Detect which cell encompasses the target text, then output its [X, Y] center coordinate. 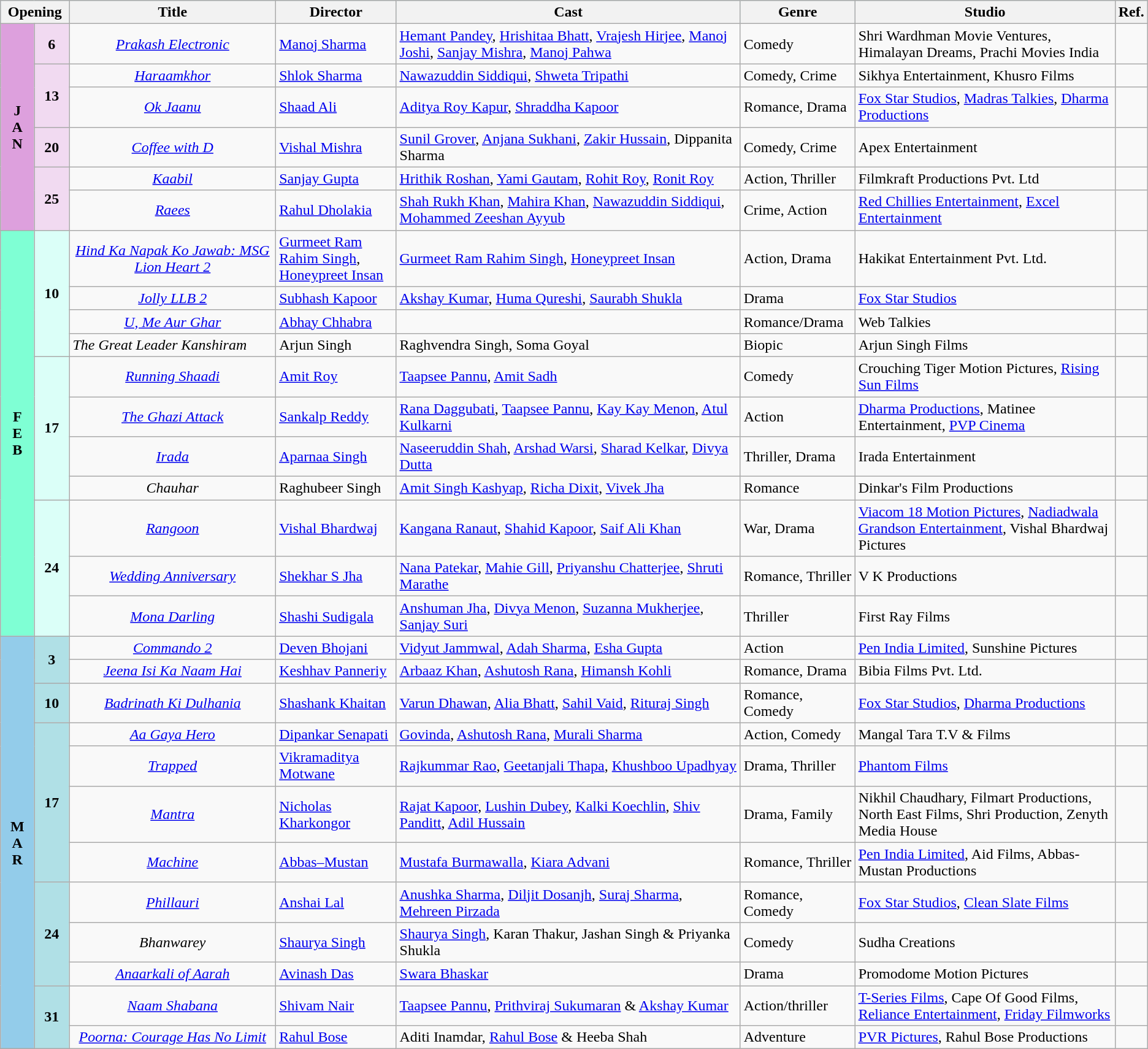
Viacom 18 Motion Pictures, Nadiadwala Grandson Entertainment, Vishal Bhardwaj Pictures [985, 528]
War, Drama [797, 528]
Romance [797, 488]
Running Shaadi [173, 377]
Genre [797, 12]
Thriller [797, 616]
Hemant Pandey, Hrishitaa Bhatt, Vrajesh Hirjee, Manoj Joshi, Sanjay Mishra, Manoj Pahwa [568, 44]
Crouching Tiger Motion Pictures, Rising Sun Films [985, 377]
25 [52, 199]
Mona Darling [173, 616]
Nikhil Chaudhary, Filmart Productions, North East Films, Shri Production, Zenyth Media House [985, 814]
Action, Drama [797, 258]
Abbas–Mustan [336, 863]
Shivam Nair [336, 1005]
Vidyut Jammwal, Adah Sharma, Esha Gupta [568, 648]
Arjun Singh Films [985, 345]
Fox Star Studios, Dharma Productions [985, 703]
Pen India Limited, Sunshine Pictures [985, 648]
Prakash Electronic [173, 44]
Deven Bhojani [336, 648]
13 [52, 96]
FEB [17, 433]
Web Talkies [985, 321]
Promodome Motion Pictures [985, 974]
Raees [173, 210]
Manoj Sharma [336, 44]
Shlok Sharma [336, 75]
Rangoon [173, 528]
Nana Patekar, Mahie Gill, Priyanshu Chatterjee, Shruti Marathe [568, 577]
6 [52, 44]
Sudha Creations [985, 942]
Varun Dhawan, Alia Bhatt, Sahil Vaid, Rituraj Singh [568, 703]
Action, Comedy [797, 734]
Fox Star Studios [985, 298]
Badrinath Ki Dulhania [173, 703]
Shaurya Singh, Karan Thakur, Jashan Singh & Priyanka Shukla [568, 942]
The Great Leader Kanshiram [173, 345]
Poorna: Courage Has No Limit [173, 1037]
Cast [568, 12]
Govinda, Ashutosh Rana, Murali Sharma [568, 734]
Bhanwarey [173, 942]
Dinkar's Film Productions [985, 488]
Hakikat Entertainment Pvt. Ltd. [985, 258]
MAR [17, 843]
Sankalp Reddy [336, 416]
Romance/Drama [797, 321]
Hrithik Roshan, Yami Gautam, Rohit Roy, Ronit Roy [568, 179]
Aditi Inamdar, Rahul Bose & Heeba Shah [568, 1037]
Vishal Bhardwaj [336, 528]
Taapsee Pannu, Prithviraj Sukumaran & Akshay Kumar [568, 1005]
Drama, Family [797, 814]
Wedding Anniversary [173, 577]
3 [52, 659]
Aa Gaya Hero [173, 734]
Mangal Tara T.V & Films [985, 734]
Anushka Sharma, Diljit Dosanjh, Suraj Sharma, Mehreen Pirzada [568, 902]
Rahul Dholakia [336, 210]
Adventure [797, 1037]
Jeena Isi Ka Naam Hai [173, 671]
Raghubeer Singh [336, 488]
Kangana Ranaut, Shahid Kapoor, Saif Ali Khan [568, 528]
Amit Singh Kashyap, Richa Dixit, Vivek Jha [568, 488]
Nawazuddin Siddiqui, Shweta Tripathi [568, 75]
PVR Pictures, Rahul Bose Productions [985, 1037]
Fox Star Studios, Clean Slate Films [985, 902]
Vishal Mishra [336, 147]
Dipankar Senapati [336, 734]
Raghvendra Singh, Soma Goyal [568, 345]
Nicholas Kharkongor [336, 814]
Biopic [797, 345]
Opening [35, 12]
Avinash Das [336, 974]
JAN [17, 127]
Title [173, 12]
Chauhar [173, 488]
Naseeruddin Shah, Arshad Warsi, Sharad Kelkar, Divya Dutta [568, 456]
Phillauri [173, 902]
Bibia Films Pvt. Ltd. [985, 671]
Keshhav Panneriy [336, 671]
Shaurya Singh [336, 942]
Irada Entertainment [985, 456]
Action/thriller [797, 1005]
V K Productions [985, 577]
31 [52, 1017]
T-Series Films, Cape Of Good Films, Reliance Entertainment, Friday Filmworks [985, 1005]
Rajkummar Rao, Geetanjali Thapa, Khushboo Upadhyay [568, 766]
Subhash Kapoor [336, 298]
Abhay Chhabra [336, 321]
U, Me Aur Ghar [173, 321]
Trapped [173, 766]
Shekhar S Jha [336, 577]
First Ray Films [985, 616]
Sunil Grover, Anjana Sukhani, Zakir Hussain, Dippanita Sharma [568, 147]
Aditya Roy Kapur, Shraddha Kapoor [568, 107]
Red Chillies Entertainment, Excel Entertainment [985, 210]
Studio [985, 12]
Ref. [1131, 12]
The Ghazi Attack [173, 416]
Ok Jaanu [173, 107]
Sikhya Entertainment, Khusro Films [985, 75]
Commando 2 [173, 648]
Arjun Singh [336, 345]
Shaad Ali [336, 107]
Phantom Films [985, 766]
Shashi Sudigala [336, 616]
Coffee with D [173, 147]
Drama, Thriller [797, 766]
20 [52, 147]
Anshai Lal [336, 902]
Jolly LLB 2 [173, 298]
Dharma Productions, Matinee Entertainment, PVP Cinema [985, 416]
Pen India Limited, Aid Films, Abbas-Mustan Productions [985, 863]
Kaabil [173, 179]
Machine [173, 863]
Anshuman Jha, Divya Menon, Suzanna Mukherjee, Sanjay Suri [568, 616]
Vikramaditya Motwane [336, 766]
Arbaaz Khan, Ashutosh Rana, Himansh Kohli [568, 671]
Apex Entertainment [985, 147]
Mantra [173, 814]
Aparnaa Singh [336, 456]
Irada [173, 456]
Crime, Action [797, 210]
Shri Wardhman Movie Ventures, Himalayan Dreams, Prachi Movies India [985, 44]
Filmkraft Productions Pvt. Ltd [985, 179]
Director [336, 12]
Haraamkhor [173, 75]
Sanjay Gupta [336, 179]
Shashank Khaitan [336, 703]
Naam Shabana [173, 1005]
Rajat Kapoor, Lushin Dubey, Kalki Koechlin, Shiv Panditt, Adil Hussain [568, 814]
Rahul Bose [336, 1037]
Action, Thriller [797, 179]
Anaarkali of Aarah [173, 974]
Mustafa Burmawalla, Kiara Advani [568, 863]
Hind Ka Napak Ko Jawab: MSG Lion Heart 2 [173, 258]
Swara Bhaskar [568, 974]
Rana Daggubati, Taapsee Pannu, Kay Kay Menon, Atul Kulkarni [568, 416]
Akshay Kumar, Huma Qureshi, Saurabh Shukla [568, 298]
Thriller, Drama [797, 456]
Shah Rukh Khan, Mahira Khan, Nawazuddin Siddiqui, Mohammed Zeeshan Ayyub [568, 210]
Taapsee Pannu, Amit Sadh [568, 377]
Fox Star Studios, Madras Talkies, Dharma Productions [985, 107]
Amit Roy [336, 377]
